Output the (x, y) coordinate of the center of the cell containing the given text.  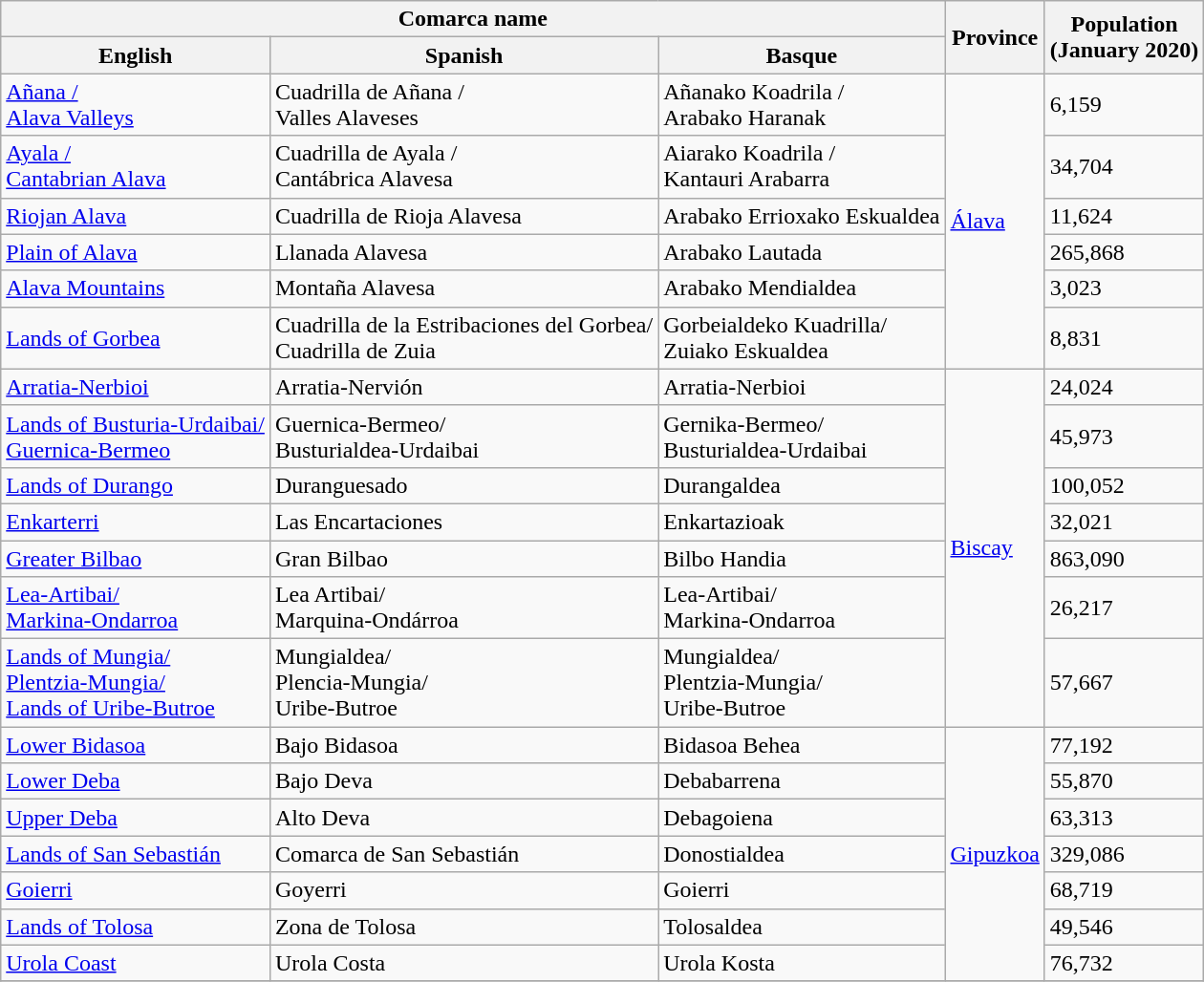
Riojan Alava (136, 216)
Enkartazioak (802, 522)
Biscay (995, 547)
3,023 (1124, 288)
Cuadrilla de Añana /Valles Alaveses (463, 105)
Lands of Tolosa (136, 927)
Durangaldea (802, 485)
Bajo Deva (463, 781)
Lands of San Sebastián (136, 854)
32,021 (1124, 522)
6,159 (1124, 105)
Lea Artibai/Marquina-Ondárroa (463, 608)
77,192 (1124, 745)
Lands of Busturia-Urdaibai/Guernica-Bermeo (136, 436)
68,719 (1124, 890)
Province (995, 37)
265,868 (1124, 252)
English (136, 55)
Lower Bidasoa (136, 745)
Gran Bilbao (463, 559)
Montaña Alavesa (463, 288)
Bidasoa Behea (802, 745)
Alava Mountains (136, 288)
24,024 (1124, 387)
Donostialdea (802, 854)
Gipuzkoa (995, 854)
Arratia-Nervión (463, 387)
Bajo Bidasoa (463, 745)
Cuadrilla de Ayala /Cantábrica Alavesa (463, 166)
Population(January 2020) (1124, 37)
Arabako Mendialdea (802, 288)
Arabako Lautada (802, 252)
26,217 (1124, 608)
Ayala /Cantabrian Alava (136, 166)
Upper Deba (136, 818)
Mungialdea/Plentzia-Mungia/Uribe-Butroe (802, 683)
Duranguesado (463, 485)
Añanako Koadrila /Arabako Haranak (802, 105)
Gorbeialdeko Kuadrilla/Zuiako Eskualdea (802, 338)
Enkarterri (136, 522)
Aiarako Koadrila /Kantauri Arabarra (802, 166)
Greater Bilbao (136, 559)
63,313 (1124, 818)
34,704 (1124, 166)
Debabarrena (802, 781)
329,086 (1124, 854)
Basque (802, 55)
Lands of Mungia/Plentzia-Mungia/Lands of Uribe-Butroe (136, 683)
Lower Deba (136, 781)
55,870 (1124, 781)
Urola Kosta (802, 963)
11,624 (1124, 216)
49,546 (1124, 927)
76,732 (1124, 963)
Urola Coast (136, 963)
Zona de Tolosa (463, 927)
Urola Costa (463, 963)
Lands of Durango (136, 485)
Spanish (463, 55)
57,667 (1124, 683)
Álava (995, 222)
100,052 (1124, 485)
Debagoiena (802, 818)
Mungialdea/Plencia-Mungia/Uribe-Butroe (463, 683)
45,973 (1124, 436)
Lands of Gorbea (136, 338)
Gernika-Bermeo/Busturialdea-Urdaibai (802, 436)
Bilbo Handia (802, 559)
Comarca de San Sebastián (463, 854)
Las Encartaciones (463, 522)
Guernica-Bermeo/Busturialdea-Urdaibai (463, 436)
Alto Deva (463, 818)
Comarca name (473, 19)
Cuadrilla de la Estribaciones del Gorbea/Cuadrilla de Zuia (463, 338)
Llanada Alavesa (463, 252)
Añana /Alava Valleys (136, 105)
Arabako Errioxako Eskualdea (802, 216)
Goyerri (463, 890)
Plain of Alava (136, 252)
Tolosaldea (802, 927)
863,090 (1124, 559)
Cuadrilla de Rioja Alavesa (463, 216)
8,831 (1124, 338)
